Return [X, Y] of the center of cell containing provided text 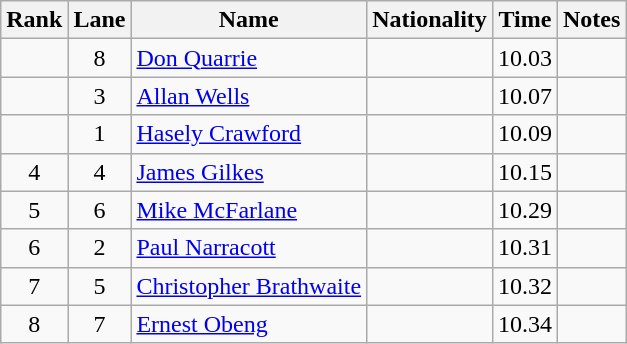
2 [100, 248]
10.03 [524, 58]
Rank [34, 20]
James Gilkes [249, 172]
10.15 [524, 172]
10.29 [524, 210]
Nationality [430, 20]
3 [100, 96]
Christopher Brathwaite [249, 286]
Lane [100, 20]
Don Quarrie [249, 58]
10.32 [524, 286]
Paul Narracott [249, 248]
10.09 [524, 134]
10.31 [524, 248]
Name [249, 20]
Notes [591, 20]
Time [524, 20]
Mike McFarlane [249, 210]
1 [100, 134]
10.07 [524, 96]
Allan Wells [249, 96]
10.34 [524, 324]
Hasely Crawford [249, 134]
Ernest Obeng [249, 324]
